Identify which cell holds the provided text, then report its (X, Y) central coordinate. 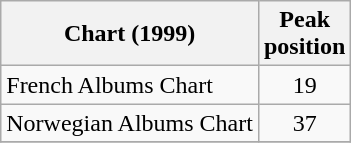
19 (304, 85)
French Albums Chart (130, 85)
37 (304, 123)
Peakposition (304, 34)
Norwegian Albums Chart (130, 123)
Chart (1999) (130, 34)
